Capture the cell that displays the provided text and extract its (x, y) central coordinate. 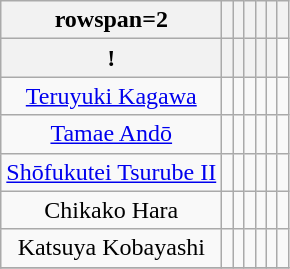
! (112, 58)
Tamae Andō (112, 134)
rowspan=2 (112, 20)
Chikako Hara (112, 210)
Teruyuki Kagawa (112, 96)
Shōfukutei Tsurube II (112, 172)
Katsuya Kobayashi (112, 248)
